Return the [x, y] coordinate for the center point of the cell that contains the specified text.  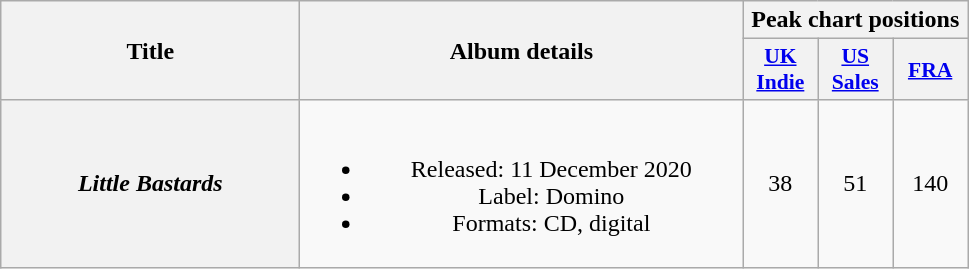
FRA [930, 70]
Album details [522, 50]
Released: 11 December 2020Label: DominoFormats: CD, digital [522, 184]
Little Bastards [150, 184]
51 [856, 184]
Peak chart positions [856, 20]
Title [150, 50]
38 [780, 184]
USSales [856, 70]
140 [930, 184]
UKIndie [780, 70]
